Scan for the cell matching the given text and deliver its [X, Y] coordinate at center. 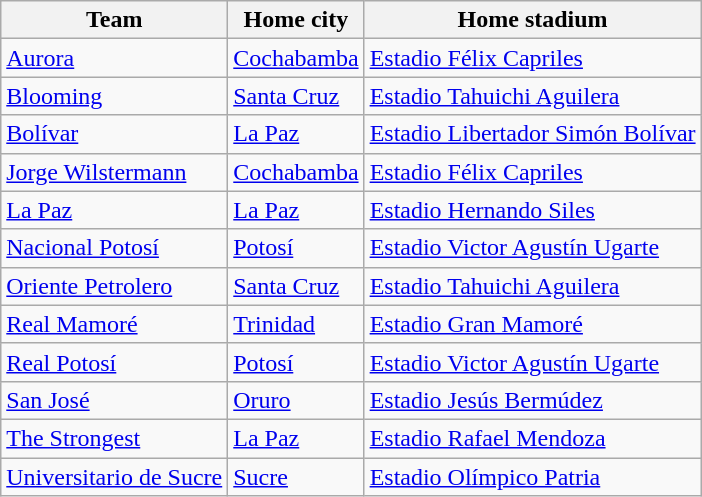
Oriente Petrolero [114, 286]
Blooming [114, 96]
Estadio Libertador Simón Bolívar [532, 134]
Estadio Jesús Bermúdez [532, 400]
San José [114, 400]
Home city [296, 20]
Estadio Olímpico Patria [532, 477]
Universitario de Sucre [114, 477]
Aurora [114, 58]
Sucre [296, 477]
Real Potosí [114, 362]
Estadio Rafael Mendoza [532, 438]
Nacional Potosí [114, 248]
The Strongest [114, 438]
Home stadium [532, 20]
Team [114, 20]
Jorge Wilstermann [114, 172]
Trinidad [296, 324]
Estadio Gran Mamoré [532, 324]
Oruro [296, 400]
Bolívar [114, 134]
Real Mamoré [114, 324]
Estadio Hernando Siles [532, 210]
